Output the [X, Y] coordinate of the center of the cell containing the given text.  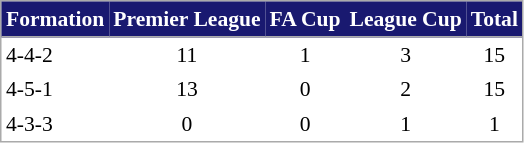
3 [406, 55]
13 [187, 89]
Total [494, 20]
FA Cup [305, 20]
Premier League [187, 20]
11 [187, 55]
4-5-1 [56, 89]
4-4-2 [56, 55]
Formation [56, 20]
League Cup [406, 20]
2 [406, 89]
4-3-3 [56, 123]
